Search for the cell housing the specified text and yield its [x, y] center coordinate. 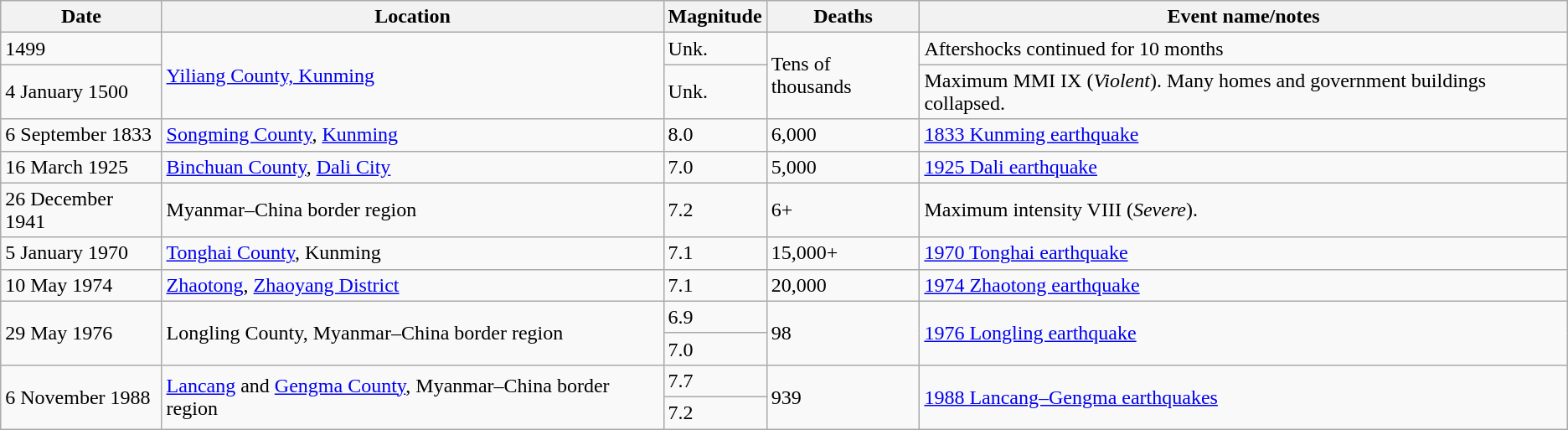
Magnitude [715, 17]
Yiliang County, Kunming [412, 75]
1833 Kunming earthquake [1243, 135]
1988 Lancang–Gengma earthquakes [1243, 396]
Location [412, 17]
Longling County, Myanmar–China border region [412, 333]
Songming County, Kunming [412, 135]
Zhaotong, Zhaoyang District [412, 285]
7.7 [715, 381]
Aftershocks continued for 10 months [1243, 49]
1499 [81, 49]
5,000 [843, 167]
Event name/notes [1243, 17]
1970 Tonghai earthquake [1243, 253]
5 January 1970 [81, 253]
6.9 [715, 317]
1976 Longling earthquake [1243, 333]
20,000 [843, 285]
6+ [843, 210]
Tens of thousands [843, 75]
Maximum MMI IX (Violent). Many homes and government buildings collapsed. [1243, 92]
1974 Zhaotong earthquake [1243, 285]
1925 Dali earthquake [1243, 167]
Binchuan County, Dali City [412, 167]
Maximum intensity VIII (Severe). [1243, 210]
16 March 1925 [81, 167]
98 [843, 333]
4 January 1500 [81, 92]
6 November 1988 [81, 396]
15,000+ [843, 253]
Tonghai County, Kunming [412, 253]
Date [81, 17]
Myanmar–China border region [412, 210]
939 [843, 396]
10 May 1974 [81, 285]
6,000 [843, 135]
29 May 1976 [81, 333]
8.0 [715, 135]
26 December 1941 [81, 210]
6 September 1833 [81, 135]
Deaths [843, 17]
Lancang and Gengma County, Myanmar–China border region [412, 396]
